Pinpoint the cell where the given text exists, returning its (x, y) midpoint coordinate. 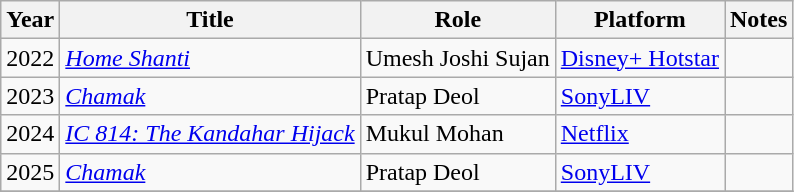
Platform (640, 20)
Netflix (640, 134)
Mukul Mohan (458, 134)
Role (458, 20)
Title (210, 20)
Year (30, 20)
Notes (758, 20)
Umesh Joshi Sujan (458, 58)
Home Shanti (210, 58)
2023 (30, 96)
2022 (30, 58)
Disney+ Hotstar (640, 58)
2025 (30, 172)
IC 814: The Kandahar Hijack (210, 134)
2024 (30, 134)
